Find where the given text appears and provide that cell's center as (X, Y) coordinate. 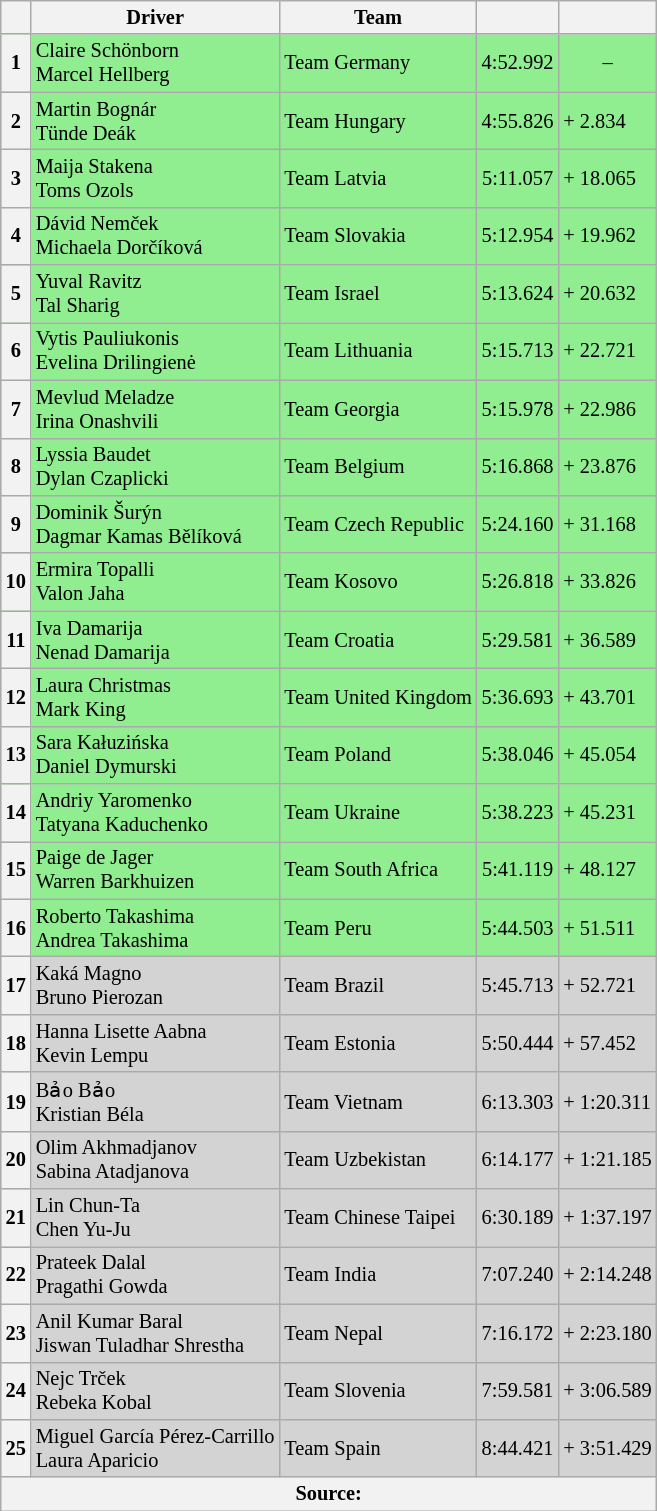
Team Slovenia (378, 1391)
5 (16, 294)
Maija StakenaToms Ozols (156, 178)
Lyssia BaudetDylan Czaplicki (156, 467)
6 (16, 351)
Team Hungary (378, 121)
Team Estonia (378, 1043)
Dávid NemčekMichaela Dorčíková (156, 236)
Team Poland (378, 755)
17 (16, 985)
5:15.978 (518, 409)
Iva DamarijaNenad Damarija (156, 640)
+ 23.876 (607, 467)
+ 2:14.248 (607, 1275)
7:07.240 (518, 1275)
25 (16, 1448)
5:36.693 (518, 697)
7 (16, 409)
+ 2.834 (607, 121)
+ 45.054 (607, 755)
+ 18.065 (607, 178)
Team Latvia (378, 178)
2 (16, 121)
15 (16, 870)
5:38.046 (518, 755)
14 (16, 813)
5:45.713 (518, 985)
Claire SchönbornMarcel Hellberg (156, 63)
Sara KałuzińskaDaniel Dymurski (156, 755)
16 (16, 928)
Ermira TopalliValon Jaha (156, 582)
18 (16, 1043)
22 (16, 1275)
– (607, 63)
+ 33.826 (607, 582)
Team Slovakia (378, 236)
5:41.119 (518, 870)
+ 1:37.197 (607, 1218)
Laura ChristmasMark King (156, 697)
20 (16, 1160)
8:44.421 (518, 1448)
7:59.581 (518, 1391)
Team Brazil (378, 985)
Team Vietnam (378, 1102)
+ 3:51.429 (607, 1448)
Roberto TakashimaAndrea Takashima (156, 928)
5:15.713 (518, 351)
7:16.172 (518, 1333)
5:24.160 (518, 524)
19 (16, 1102)
Team South Africa (378, 870)
+ 51.511 (607, 928)
Team Spain (378, 1448)
Bảo BảoKristian Béla (156, 1102)
5:26.818 (518, 582)
9 (16, 524)
Hanna Lisette AabnaKevin Lempu (156, 1043)
4:55.826 (518, 121)
Team Germany (378, 63)
Team Georgia (378, 409)
+ 52.721 (607, 985)
Team Croatia (378, 640)
6:13.303 (518, 1102)
+ 43.701 (607, 697)
Olim AkhmadjanovSabina Atadjanova (156, 1160)
21 (16, 1218)
5:44.503 (518, 928)
24 (16, 1391)
8 (16, 467)
+ 3:06.589 (607, 1391)
5:50.444 (518, 1043)
Team Kosovo (378, 582)
11 (16, 640)
Mevlud MeladzeIrina Onashvili (156, 409)
+ 2:23.180 (607, 1333)
6:30.189 (518, 1218)
Nejc TrčekRebeka Kobal (156, 1391)
Team Uzbekistan (378, 1160)
Team India (378, 1275)
5:29.581 (518, 640)
4 (16, 236)
Dominik ŠurýnDagmar Kamas Bělíková (156, 524)
Team Israel (378, 294)
+ 36.589 (607, 640)
Team Belgium (378, 467)
5:11.057 (518, 178)
Prateek DalalPragathi Gowda (156, 1275)
5:12.954 (518, 236)
+ 48.127 (607, 870)
Yuval RavitzTal Sharig (156, 294)
+ 45.231 (607, 813)
+ 31.168 (607, 524)
1 (16, 63)
Team Chinese Taipei (378, 1218)
Martin BognárTünde Deák (156, 121)
Team Peru (378, 928)
5:13.624 (518, 294)
+ 22.986 (607, 409)
Miguel García Pérez-CarrilloLaura Aparicio (156, 1448)
+ 1:21.185 (607, 1160)
Source: (329, 1494)
Andriy YaromenkoTatyana Kaduchenko (156, 813)
Anil Kumar BaralJiswan Tuladhar Shrestha (156, 1333)
6:14.177 (518, 1160)
+ 1:20.311 (607, 1102)
10 (16, 582)
Team Ukraine (378, 813)
5:16.868 (518, 467)
+ 22.721 (607, 351)
3 (16, 178)
12 (16, 697)
5:38.223 (518, 813)
13 (16, 755)
+ 57.452 (607, 1043)
Team United Kingdom (378, 697)
+ 19.962 (607, 236)
Lin Chun-TaChen Yu-Ju (156, 1218)
4:52.992 (518, 63)
Kaká MagnoBruno Pierozan (156, 985)
Vytis PauliukonisEvelina Drilingienė (156, 351)
Team Czech Republic (378, 524)
Team (378, 17)
23 (16, 1333)
Paige de JagerWarren Barkhuizen (156, 870)
Team Nepal (378, 1333)
Team Lithuania (378, 351)
+ 20.632 (607, 294)
Driver (156, 17)
